Provide the (X, Y) coordinate of the cell's center where the given text is located.  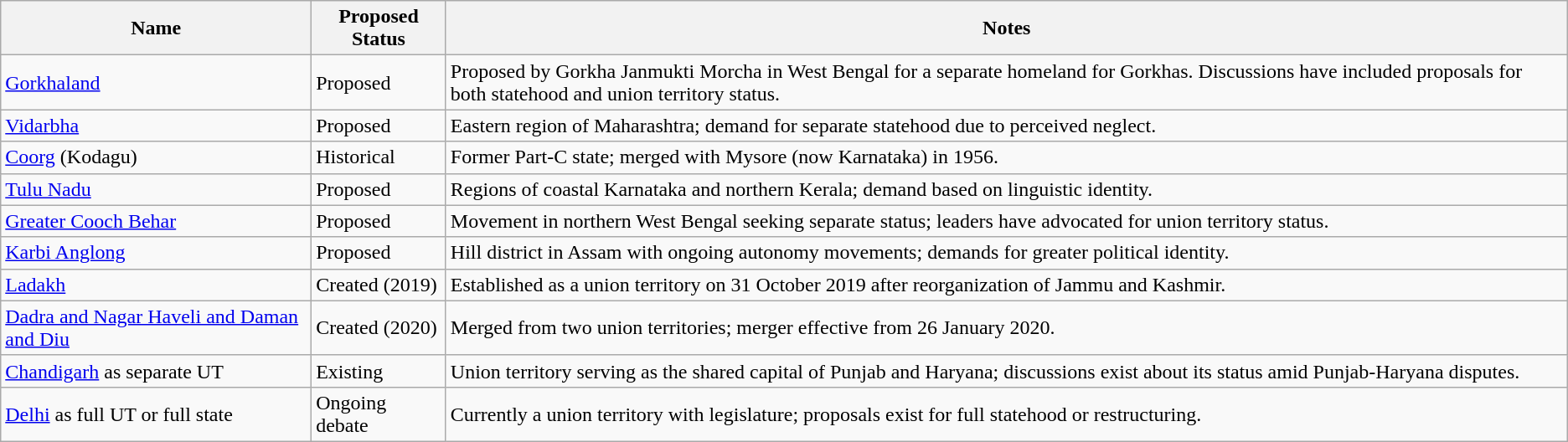
Ladakh (156, 285)
Hill district in Assam with ongoing autonomy movements; demands for greater political identity. (1007, 253)
Union territory serving as the shared capital of Punjab and Haryana; discussions exist about its status amid Punjab-Haryana disputes. (1007, 371)
Greater Cooch Behar (156, 221)
Dadra and Nagar Haveli and Daman and Diu (156, 328)
Delhi as full UT or full state (156, 414)
Coorg (Kodagu) (156, 157)
Eastern region of Maharashtra; demand for separate statehood due to perceived neglect. (1007, 126)
Existing (379, 371)
Merged from two union territories; merger effective from 26 January 2020. (1007, 328)
Name (156, 28)
Former Part-C state; merged with Mysore (now Karnataka) in 1956. (1007, 157)
Vidarbha (156, 126)
Notes (1007, 28)
Ongoing debate (379, 414)
Karbi Anglong (156, 253)
Created (2019) (379, 285)
Currently a union territory with legislature; proposals exist for full statehood or restructuring. (1007, 414)
Created (2020) (379, 328)
Historical (379, 157)
Regions of coastal Karnataka and northern Kerala; demand based on linguistic identity. (1007, 189)
Proposed Status (379, 28)
Tulu Nadu (156, 189)
Movement in northern West Bengal seeking separate status; leaders have advocated for union territory status. (1007, 221)
Chandigarh as separate UT (156, 371)
Gorkhaland (156, 82)
Established as a union territory on 31 October 2019 after reorganization of Jammu and Kashmir. (1007, 285)
